Search for the cell housing the specified text and yield its (X, Y) center coordinate. 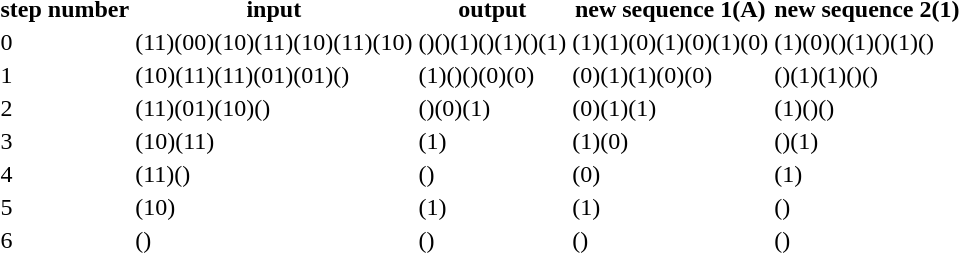
(0)(1)(1) (670, 108)
(10) (274, 207)
(10)(11)(11)(01)(01)() (274, 75)
(1)()()(0)(0) (492, 75)
(10)(11) (274, 141)
(11)(01)(10)() (274, 108)
(0) (670, 174)
(1)(0) (670, 141)
(11)(00)(10)(11)(10)(11)(10) (274, 42)
(11)() (274, 174)
()()(1)()(1)()(1) (492, 42)
(1)(1)(0)(1)(0)(1)(0) (670, 42)
() (492, 174)
(0)(1)(1)(0)(0) (670, 75)
()(0)(1) (492, 108)
